From the cell containing the given text, extract its center point as [x, y] coordinate. 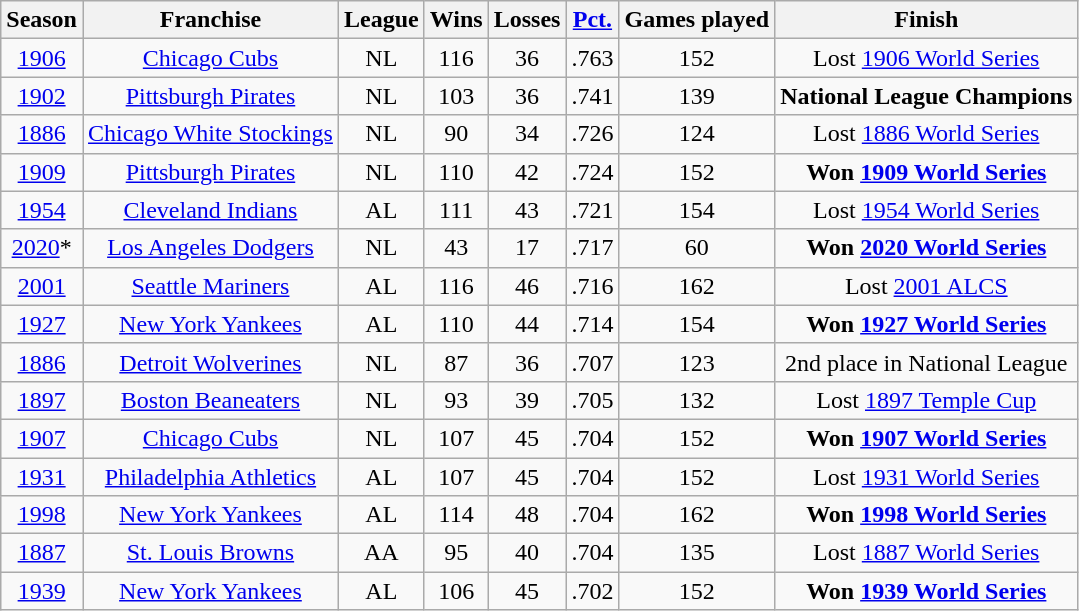
Lost 1931 World Series [926, 477]
93 [456, 400]
95 [456, 553]
.724 [592, 172]
.705 [592, 400]
League [381, 20]
2001 [42, 286]
1887 [42, 553]
Season [42, 20]
1897 [42, 400]
1998 [42, 515]
National League Champions [926, 96]
.741 [592, 96]
Boston Beaneaters [210, 400]
Lost 1906 World Series [926, 58]
Losses [527, 20]
Franchise [210, 20]
1939 [42, 591]
Pct. [592, 20]
42 [527, 172]
Games played [697, 20]
1906 [42, 58]
.702 [592, 591]
1902 [42, 96]
Los Angeles Dodgers [210, 248]
34 [527, 134]
Lost 1887 World Series [926, 553]
Chicago White Stockings [210, 134]
48 [527, 515]
Lost 1954 World Series [926, 210]
Won 1907 World Series [926, 438]
1907 [42, 438]
Wins [456, 20]
135 [697, 553]
106 [456, 591]
Lost 1897 Temple Cup [926, 400]
.726 [592, 134]
90 [456, 134]
132 [697, 400]
46 [527, 286]
44 [527, 324]
139 [697, 96]
124 [697, 134]
103 [456, 96]
AA [381, 553]
Philadelphia Athletics [210, 477]
.763 [592, 58]
Won 1909 World Series [926, 172]
.714 [592, 324]
Won 1927 World Series [926, 324]
1909 [42, 172]
Detroit Wolverines [210, 362]
Lost 1886 World Series [926, 134]
Won 1939 World Series [926, 591]
60 [697, 248]
40 [527, 553]
111 [456, 210]
1954 [42, 210]
St. Louis Browns [210, 553]
87 [456, 362]
Finish [926, 20]
39 [527, 400]
114 [456, 515]
2020* [42, 248]
.721 [592, 210]
17 [527, 248]
.707 [592, 362]
Seattle Mariners [210, 286]
Won 2020 World Series [926, 248]
.716 [592, 286]
1931 [42, 477]
123 [697, 362]
2nd place in National League [926, 362]
Won 1998 World Series [926, 515]
.717 [592, 248]
Lost 2001 ALCS [926, 286]
Cleveland Indians [210, 210]
1927 [42, 324]
